Output the (x, y) coordinate of the center of the cell containing the given text.  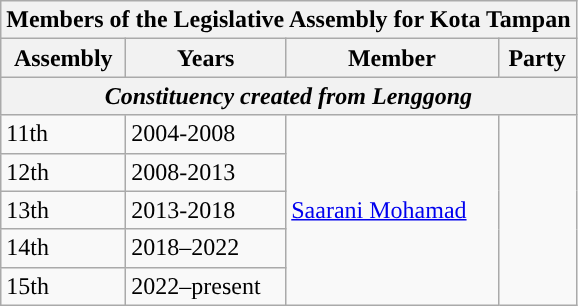
15th (64, 286)
14th (64, 248)
2008-2013 (206, 172)
13th (64, 210)
Assembly (64, 58)
11th (64, 134)
Years (206, 58)
2013-2018 (206, 210)
12th (64, 172)
Party (537, 58)
Constituency created from Lenggong (288, 96)
2022–present (206, 286)
2018–2022 (206, 248)
2004-2008 (206, 134)
Members of the Legislative Assembly for Kota Tampan (288, 20)
Member (392, 58)
Saarani Mohamad (392, 210)
